Identify which cell holds the provided text, then report its (x, y) central coordinate. 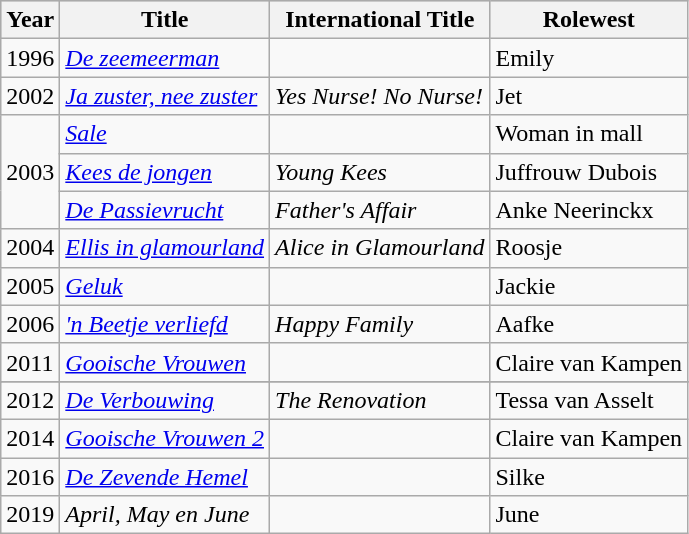
2014 (30, 438)
1996 (30, 58)
2016 (30, 477)
2005 (30, 286)
Silke (589, 477)
The Renovation (380, 400)
International Title (380, 20)
Young Kees (380, 172)
2012 (30, 400)
2011 (30, 362)
Happy Family (380, 324)
Ellis in glamourland (165, 248)
Title (165, 20)
Jackie (589, 286)
June (589, 515)
Tessa van Asselt (589, 400)
Gooische Vrouwen 2 (165, 438)
Alice in Glamourland (380, 248)
Anke Neerinckx (589, 210)
De Zevende Hemel (165, 477)
Gooische Vrouwen (165, 362)
Jet (589, 96)
April, May en June (165, 515)
Emily (589, 58)
2006 (30, 324)
2003 (30, 172)
Aafke (589, 324)
De zeemeerman (165, 58)
Juffrouw Dubois (589, 172)
Woman in mall (589, 134)
2002 (30, 96)
Kees de jongen (165, 172)
De Verbouwing (165, 400)
Sale (165, 134)
Geluk (165, 286)
'n Beetje verliefd (165, 324)
Father's Affair (380, 210)
Yes Nurse! No Nurse! (380, 96)
Roosje (589, 248)
De Passievrucht (165, 210)
Rolewest (589, 20)
Ja zuster, nee zuster (165, 96)
2019 (30, 515)
2004 (30, 248)
Year (30, 20)
